Return the (X, Y) coordinate for the center point of the cell that contains the specified text.  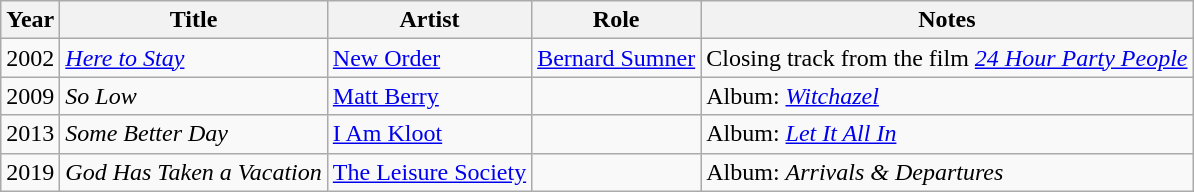
2009 (30, 96)
Role (616, 20)
Closing track from the film 24 Hour Party People (947, 58)
I Am Kloot (429, 134)
2013 (30, 134)
Some Better Day (194, 134)
So Low (194, 96)
Here to Stay (194, 58)
Album: Let It All In (947, 134)
Year (30, 20)
Notes (947, 20)
Album: Arrivals & Departures (947, 172)
New Order (429, 58)
Album: Witchazel (947, 96)
2019 (30, 172)
The Leisure Society (429, 172)
Bernard Sumner (616, 58)
2002 (30, 58)
Artist (429, 20)
Title (194, 20)
God Has Taken a Vacation (194, 172)
Matt Berry (429, 96)
